Pinpoint the cell where the given text exists, returning its (X, Y) midpoint coordinate. 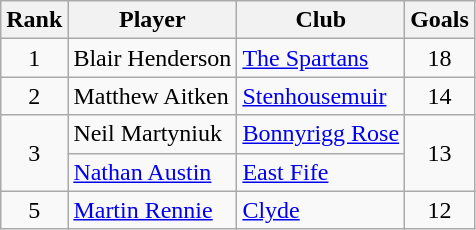
2 (34, 96)
Blair Henderson (152, 58)
Goals (440, 20)
14 (440, 96)
18 (440, 58)
The Spartans (321, 58)
13 (440, 153)
Clyde (321, 210)
East Fife (321, 172)
Bonnyrigg Rose (321, 134)
Rank (34, 20)
12 (440, 210)
Martin Rennie (152, 210)
3 (34, 153)
Club (321, 20)
5 (34, 210)
Neil Martyniuk (152, 134)
Nathan Austin (152, 172)
1 (34, 58)
Player (152, 20)
Matthew Aitken (152, 96)
Stenhousemuir (321, 96)
